Provide the (X, Y) coordinate of the cell's center where the given text is located.  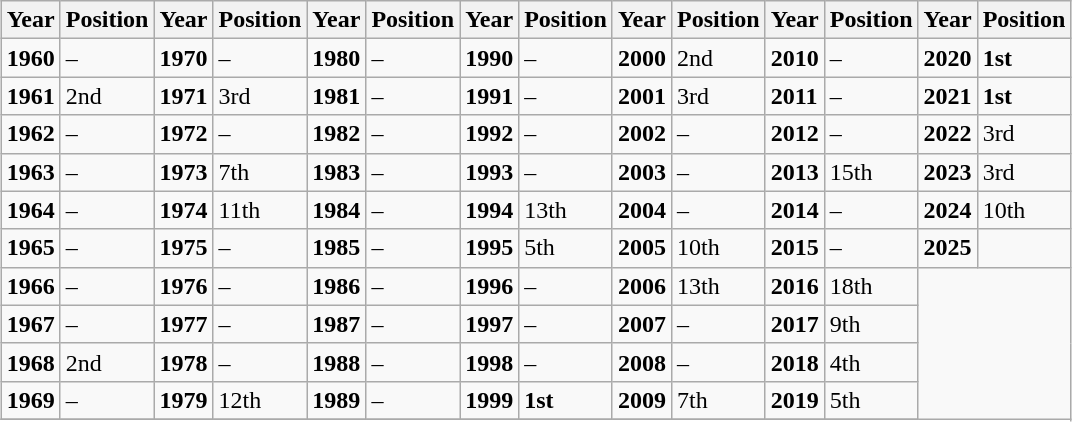
1966 (30, 286)
1978 (184, 362)
1993 (490, 172)
12th (260, 400)
2009 (642, 400)
1975 (184, 248)
1983 (336, 172)
1980 (336, 58)
2012 (794, 134)
1988 (336, 362)
1987 (336, 324)
2014 (794, 210)
2006 (642, 286)
2010 (794, 58)
1984 (336, 210)
2019 (794, 400)
1960 (30, 58)
1999 (490, 400)
2021 (948, 96)
2015 (794, 248)
1986 (336, 286)
1995 (490, 248)
2004 (642, 210)
11th (260, 210)
2020 (948, 58)
2011 (794, 96)
1990 (490, 58)
2018 (794, 362)
9th (871, 324)
2017 (794, 324)
2003 (642, 172)
2022 (948, 134)
1998 (490, 362)
2024 (948, 210)
2013 (794, 172)
1997 (490, 324)
1976 (184, 286)
1985 (336, 248)
1968 (30, 362)
1965 (30, 248)
2005 (642, 248)
1989 (336, 400)
1979 (184, 400)
1973 (184, 172)
1962 (30, 134)
1996 (490, 286)
1992 (490, 134)
1972 (184, 134)
1991 (490, 96)
2025 (948, 248)
1963 (30, 172)
1982 (336, 134)
1967 (30, 324)
2008 (642, 362)
18th (871, 286)
15th (871, 172)
2002 (642, 134)
2001 (642, 96)
1970 (184, 58)
1971 (184, 96)
1964 (30, 210)
1974 (184, 210)
1969 (30, 400)
1961 (30, 96)
1977 (184, 324)
2007 (642, 324)
2023 (948, 172)
4th (871, 362)
2000 (642, 58)
1994 (490, 210)
2016 (794, 286)
1981 (336, 96)
